Find where the given text appears and provide that cell's center as [x, y] coordinate. 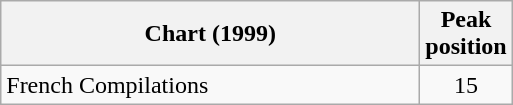
15 [466, 85]
French Compilations [210, 85]
Chart (1999) [210, 34]
Peakposition [466, 34]
